Determine the (x, y) coordinate at the center of the cell enclosing the given text.  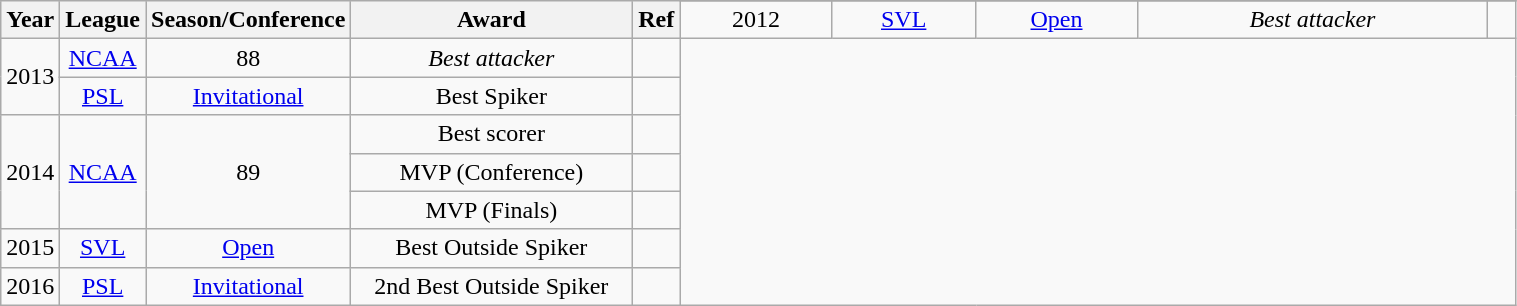
2015 (30, 248)
Year (30, 20)
Best scorer (492, 134)
2013 (30, 77)
2nd Best Outside Spiker (492, 286)
Best Spiker (492, 96)
89 (248, 172)
88 (248, 58)
Best Outside Spiker (492, 248)
Ref (656, 20)
Award (492, 20)
2016 (30, 286)
League (103, 20)
2012 (756, 20)
Season/Conference (248, 20)
2014 (30, 172)
MVP (Conference) (492, 172)
MVP (Finals) (492, 210)
